Return the [x, y] coordinate for the center point of the cell that contains the specified text.  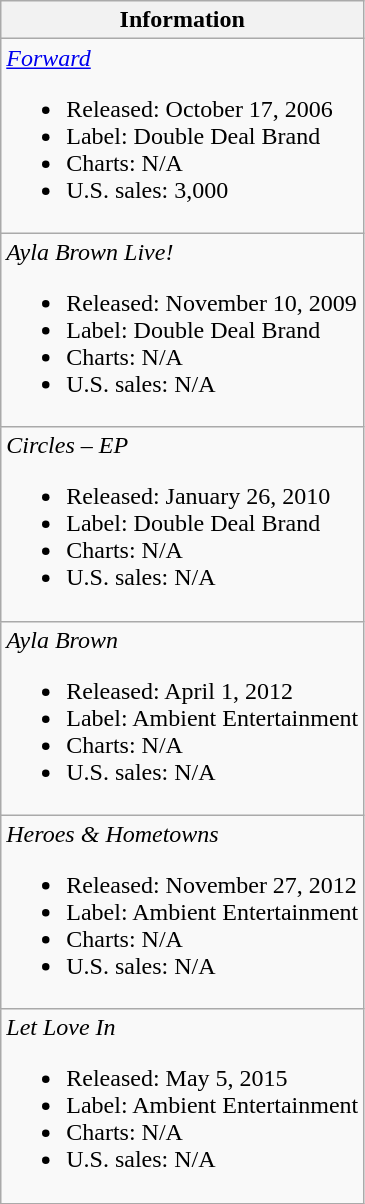
Heroes & HometownsReleased: November 27, 2012Label: Ambient EntertainmentCharts: N/AU.S. sales: N/A [182, 912]
Let Love InReleased: May 5, 2015Label: Ambient EntertainmentCharts: N/AU.S. sales: N/A [182, 1106]
Ayla BrownReleased: April 1, 2012Label: Ambient EntertainmentCharts: N/AU.S. sales: N/A [182, 718]
Circles – EPReleased: January 26, 2010Label: Double Deal BrandCharts: N/AU.S. sales: N/A [182, 524]
Information [182, 20]
Ayla Brown Live!Released: November 10, 2009Label: Double Deal BrandCharts: N/AU.S. sales: N/A [182, 330]
ForwardReleased: October 17, 2006Label: Double Deal BrandCharts: N/AU.S. sales: 3,000 [182, 136]
